From the cell containing the given text, extract its center point as [x, y] coordinate. 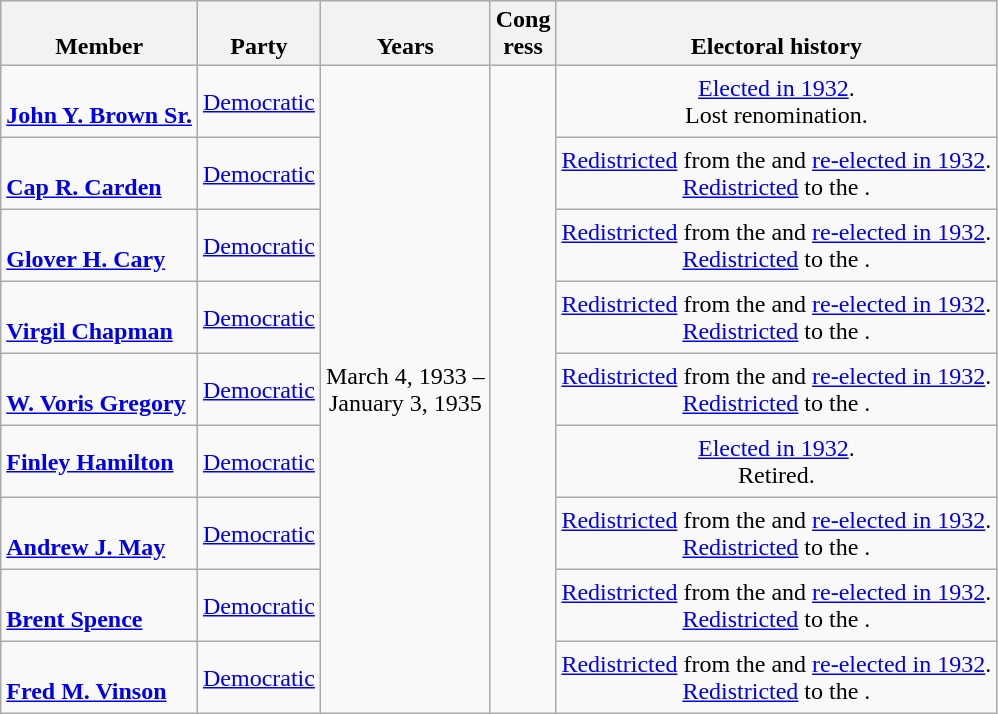
Fred M. Vinson [100, 678]
Virgil Chapman [100, 318]
Brent Spence [100, 606]
Elected in 1932.Retired. [776, 462]
Elected in 1932.Lost renomination. [776, 102]
Congress [523, 34]
Glover H. Cary [100, 246]
Party [258, 34]
W. Voris Gregory [100, 390]
March 4, 1933 –January 3, 1935 [405, 390]
Member [100, 34]
Andrew J. May [100, 534]
Finley Hamilton [100, 462]
Years [405, 34]
Electoral history [776, 34]
John Y. Brown Sr. [100, 102]
Cap R. Carden [100, 174]
